Return the (x, y) coordinate for the center point of the cell that contains the specified text.  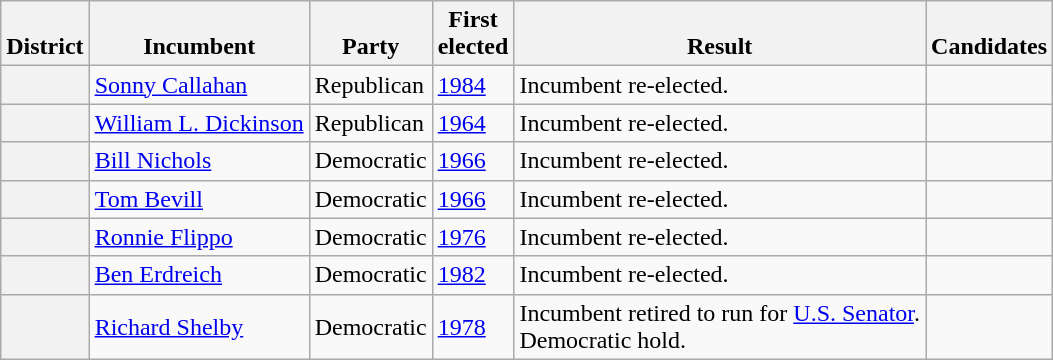
Incumbent retired to run for U.S. Senator.Democratic hold. (720, 326)
Ronnie Flippo (199, 237)
Party (370, 34)
Candidates (990, 34)
Tom Bevill (199, 199)
Firstelected (473, 34)
1976 (473, 237)
District (45, 34)
1978 (473, 326)
Ben Erdreich (199, 275)
1982 (473, 275)
Richard Shelby (199, 326)
William L. Dickinson (199, 123)
Sonny Callahan (199, 85)
Incumbent (199, 34)
Bill Nichols (199, 161)
Result (720, 34)
1964 (473, 123)
1984 (473, 85)
